Locate the cell with the specified text and output its (X, Y) center coordinate. 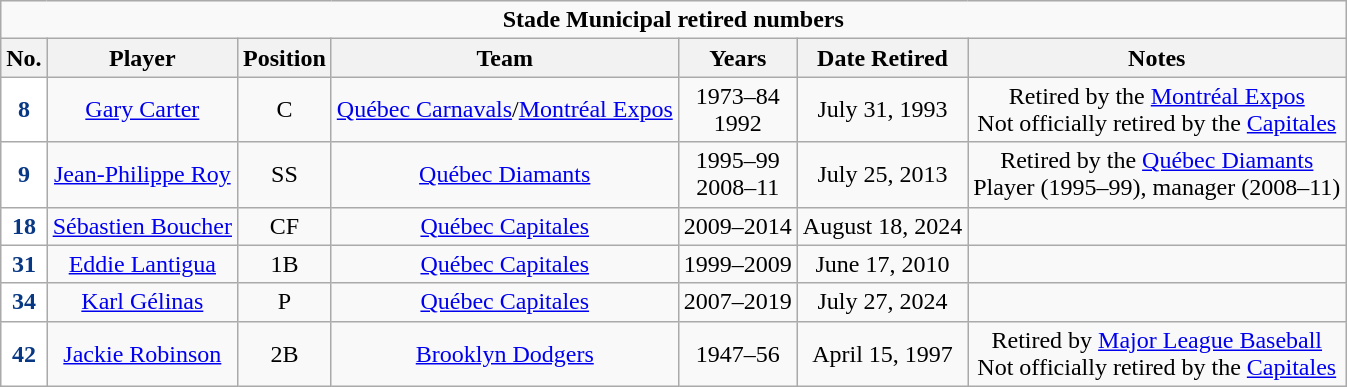
SS (285, 174)
34 (24, 302)
Québec Diamants (504, 174)
Jackie Robinson (142, 354)
August 18, 2024 (882, 226)
2007–2019 (738, 302)
July 27, 2024 (882, 302)
July 31, 1993 (882, 110)
Position (285, 58)
Eddie Lantigua (142, 264)
Québec Carnavals/Montréal Expos (504, 110)
C (285, 110)
CF (285, 226)
Date Retired (882, 58)
2009–2014 (738, 226)
Retired by Major League BaseballNot officially retired by the Capitales (1157, 354)
Notes (1157, 58)
31 (24, 264)
42 (24, 354)
Retired by the Montréal ExposNot officially retired by the Capitales (1157, 110)
Team (504, 58)
1B (285, 264)
No. (24, 58)
Karl Gélinas (142, 302)
Brooklyn Dodgers (504, 354)
Stade Municipal retired numbers (674, 20)
18 (24, 226)
June 17, 2010 (882, 264)
July 25, 2013 (882, 174)
1995–992008–11 (738, 174)
April 15, 1997 (882, 354)
1947–56 (738, 354)
Retired by the Québec DiamantsPlayer (1995–99), manager (2008–11) (1157, 174)
8 (24, 110)
1999–2009 (738, 264)
2B (285, 354)
9 (24, 174)
Gary Carter (142, 110)
Sébastien Boucher (142, 226)
P (285, 302)
Player (142, 58)
Years (738, 58)
1973–841992 (738, 110)
Jean-Philippe Roy (142, 174)
